Detect which cell encompasses the target text, then output its (X, Y) center coordinate. 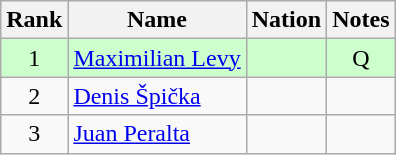
3 (34, 134)
Maximilian Levy (157, 58)
Notes (361, 20)
2 (34, 96)
1 (34, 58)
Juan Peralta (157, 134)
Rank (34, 20)
Nation (286, 20)
Q (361, 58)
Denis Špička (157, 96)
Name (157, 20)
